Capture the cell that displays the provided text and extract its [x, y] central coordinate. 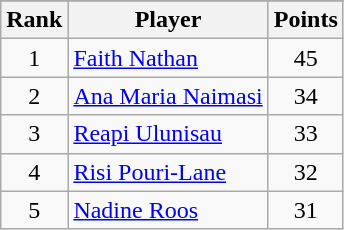
34 [306, 96]
4 [34, 172]
Reapi Ulunisau [168, 134]
32 [306, 172]
33 [306, 134]
Faith Nathan [168, 58]
1 [34, 58]
31 [306, 210]
3 [34, 134]
2 [34, 96]
Ana Maria Naimasi [168, 96]
Risi Pouri-Lane [168, 172]
5 [34, 210]
45 [306, 58]
Points [306, 20]
Player [168, 20]
Nadine Roos [168, 210]
Rank [34, 20]
